Return the (x, y) coordinate for the center point of the cell that contains the specified text.  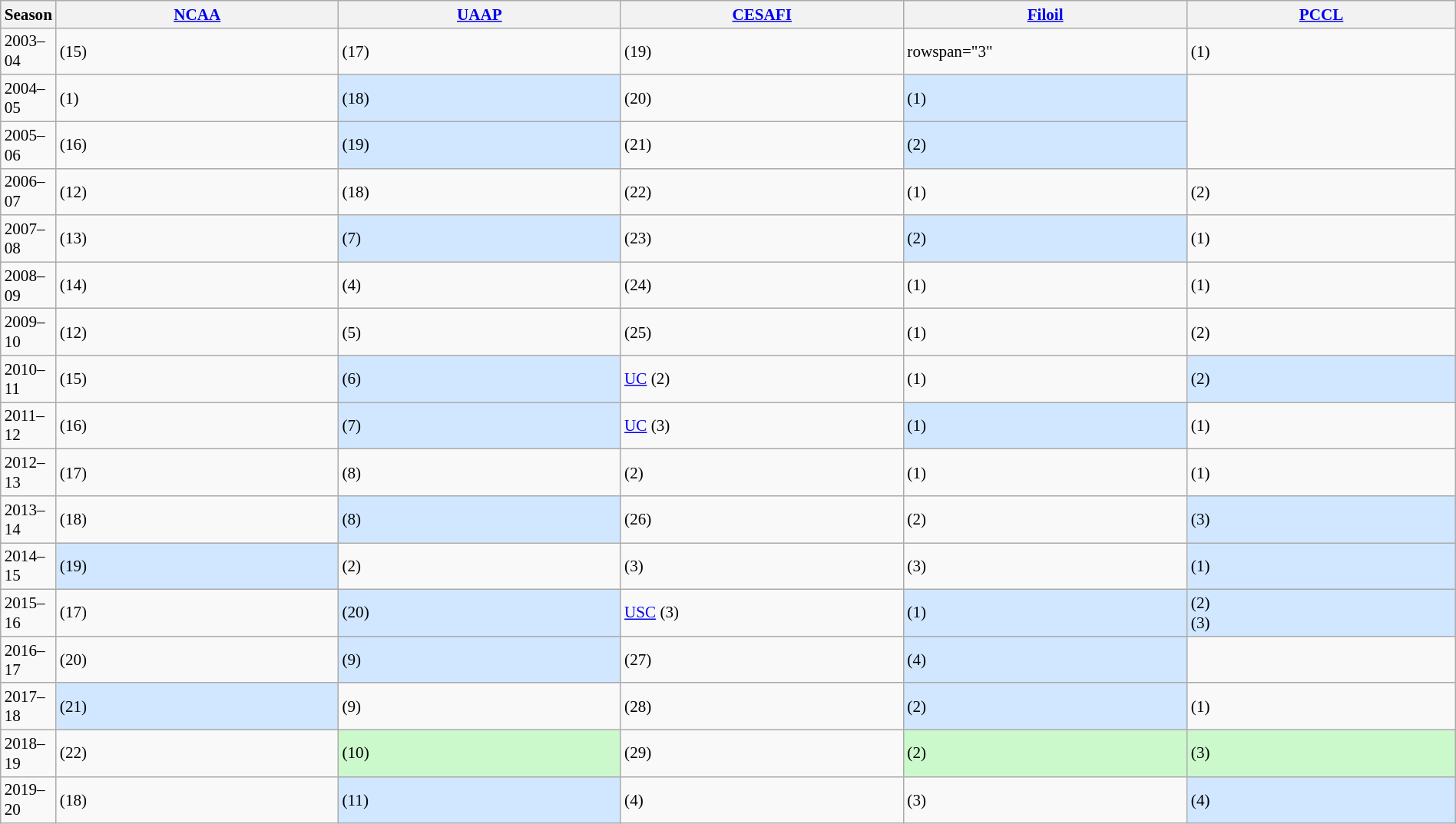
(14) (197, 286)
(24) (762, 286)
2019–20 (28, 800)
PCCL (1321, 14)
2010–11 (28, 379)
(23) (762, 238)
2011–12 (28, 425)
2008–09 (28, 286)
Filoil (1044, 14)
2009–10 (28, 332)
2004–05 (28, 98)
2005–06 (28, 144)
2012–13 (28, 473)
(29) (762, 753)
(11) (480, 800)
2003–04 (28, 51)
2017–18 (28, 707)
(10) (480, 753)
(6) (480, 379)
(5) (480, 332)
(2) (3) (1321, 613)
USC (3) (762, 613)
(27) (762, 659)
CESAFI (762, 14)
NCAA (197, 14)
2015–16 (28, 613)
2013–14 (28, 519)
Season (28, 14)
(13) (197, 238)
2018–19 (28, 753)
2007–08 (28, 238)
(28) (762, 707)
2006–07 (28, 192)
(25) (762, 332)
UAAP (480, 14)
rowspan="3" (1044, 51)
2016–17 (28, 659)
(26) (762, 519)
UC (2) (762, 379)
UC (3) (762, 425)
2014–15 (28, 567)
